Find where the given text appears and provide that cell's center as (X, Y) coordinate. 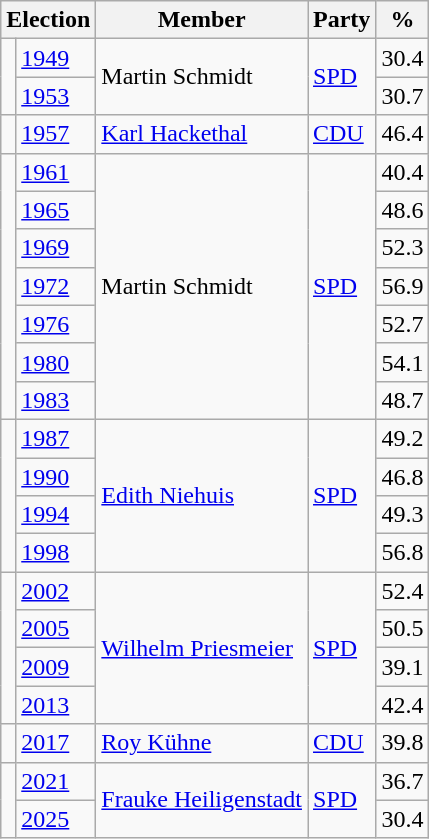
Wilhelm Priesmeier (202, 648)
2005 (56, 629)
1998 (56, 553)
46.8 (402, 477)
1957 (56, 134)
30.7 (402, 96)
56.9 (402, 286)
56.8 (402, 553)
2013 (56, 705)
1983 (56, 400)
2021 (56, 781)
1972 (56, 286)
49.3 (402, 515)
1980 (56, 362)
Karl Hackethal (202, 134)
46.4 (402, 134)
54.1 (402, 362)
1949 (56, 58)
Election (48, 20)
1987 (56, 438)
52.7 (402, 324)
1965 (56, 210)
Member (202, 20)
48.6 (402, 210)
Edith Niehuis (202, 495)
42.4 (402, 705)
52.3 (402, 248)
1953 (56, 96)
39.8 (402, 743)
2002 (56, 591)
% (402, 20)
1969 (56, 248)
Roy Kühne (202, 743)
48.7 (402, 400)
1994 (56, 515)
1961 (56, 172)
2025 (56, 819)
Party (342, 20)
36.7 (402, 781)
1990 (56, 477)
2009 (56, 667)
2017 (56, 743)
39.1 (402, 667)
1976 (56, 324)
Frauke Heiligenstadt (202, 800)
52.4 (402, 591)
50.5 (402, 629)
40.4 (402, 172)
49.2 (402, 438)
